Extract the (x, y) coordinate from the center of the cell holding the provided text.  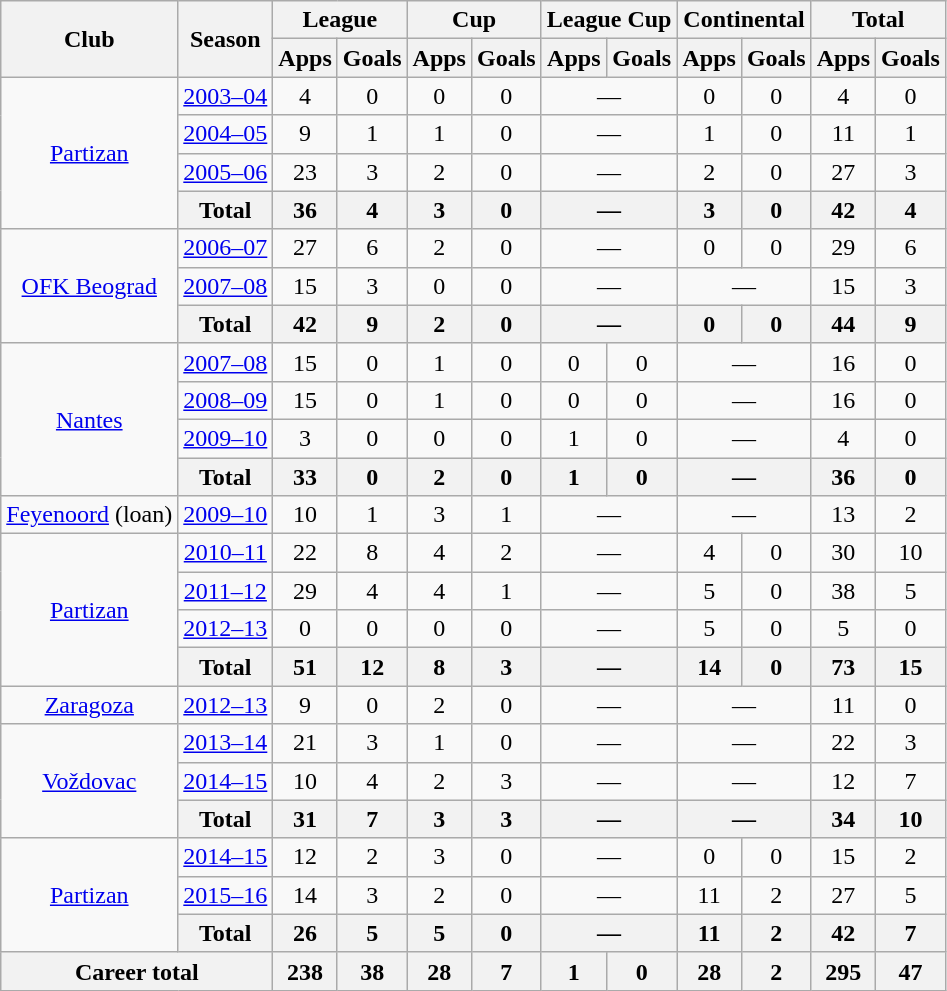
2011–12 (226, 591)
OFK Beograd (90, 286)
League Cup (609, 20)
2004–05 (226, 134)
26 (305, 933)
2008–09 (226, 400)
31 (305, 819)
League (340, 20)
2005–06 (226, 172)
Nantes (90, 419)
21 (305, 743)
2003–04 (226, 96)
2013–14 (226, 743)
51 (305, 667)
Zaragoza (90, 705)
295 (843, 971)
Voždovac (90, 781)
Career total (137, 971)
23 (305, 172)
238 (305, 971)
30 (843, 553)
44 (843, 324)
2015–16 (226, 895)
13 (843, 515)
2010–11 (226, 553)
Continental (744, 20)
Feyenoord (loan) (90, 515)
47 (911, 971)
2006–07 (226, 248)
33 (305, 477)
Season (226, 39)
34 (843, 819)
Cup (474, 20)
73 (843, 667)
Club (90, 39)
